Locate the cell with the specified text and output its (X, Y) center coordinate. 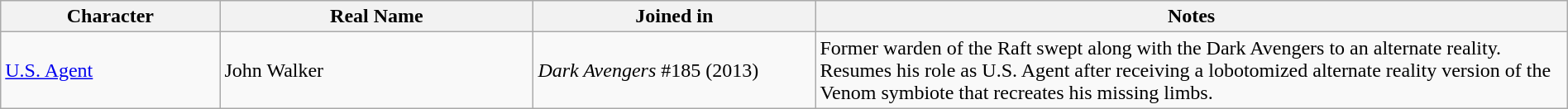
Character (111, 17)
Notes (1191, 17)
John Walker (377, 70)
Dark Avengers #185 (2013) (675, 70)
U.S. Agent (111, 70)
Real Name (377, 17)
Joined in (675, 17)
